Identify which cell holds the provided text, then report its [X, Y] central coordinate. 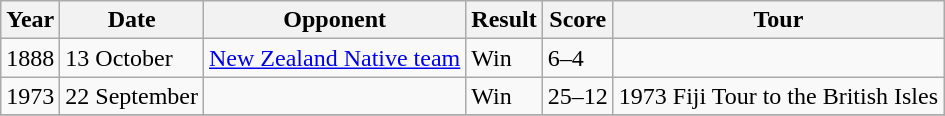
13 October [132, 58]
Result [504, 20]
1973 Fiji Tour to the British Isles [778, 96]
6–4 [578, 58]
Score [578, 20]
Date [132, 20]
22 September [132, 96]
1888 [30, 58]
Year [30, 20]
25–12 [578, 96]
New Zealand Native team [335, 58]
Opponent [335, 20]
Tour [778, 20]
1973 [30, 96]
